Return [x, y] of the center of cell containing provided text 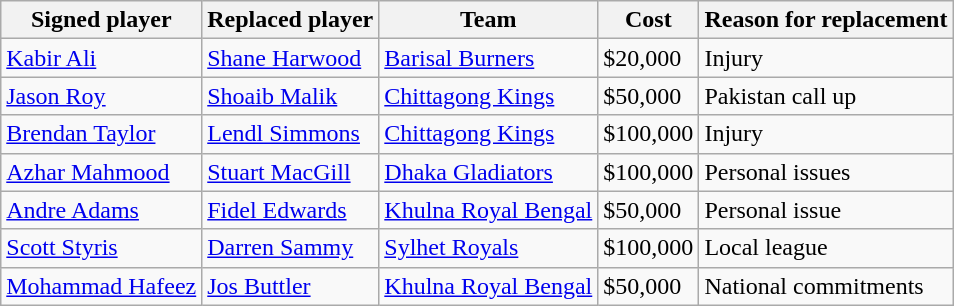
Mohammad Hafeez [102, 286]
Pakistan call up [826, 96]
Brendan Taylor [102, 134]
Team [488, 20]
Scott Styris [102, 248]
Kabir Ali [102, 58]
Shane Harwood [290, 58]
Darren Sammy [290, 248]
Signed player [102, 20]
Local league [826, 248]
Sylhet Royals [488, 248]
Jason Roy [102, 96]
Fidel Edwards [290, 210]
Personal issue [826, 210]
$20,000 [648, 58]
Personal issues [826, 172]
National commitments [826, 286]
Azhar Mahmood [102, 172]
Lendl Simmons [290, 134]
Dhaka Gladiators [488, 172]
Andre Adams [102, 210]
Reason for replacement [826, 20]
Cost [648, 20]
Jos Buttler [290, 286]
Barisal Burners [488, 58]
Shoaib Malik [290, 96]
Stuart MacGill [290, 172]
Replaced player [290, 20]
